Locate the cell with the specified text and output its [X, Y] center coordinate. 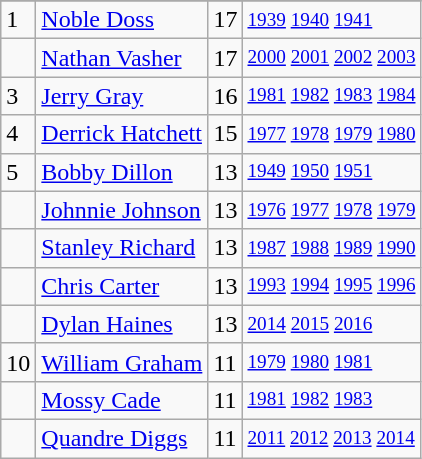
1 [18, 20]
5 [18, 172]
Dylan Haines [122, 324]
1977 1978 1979 1980 [332, 134]
Derrick Hatchett [122, 134]
16 [226, 96]
Noble Doss [122, 20]
Stanley Richard [122, 248]
Johnnie Johnson [122, 210]
1981 1982 1983 [332, 400]
2011 2012 2013 2014 [332, 438]
15 [226, 134]
Nathan Vasher [122, 58]
2014 2015 2016 [332, 324]
Chris Carter [122, 286]
1993 1994 1995 1996 [332, 286]
4 [18, 134]
1976 1977 1978 1979 [332, 210]
Jerry Gray [122, 96]
William Graham [122, 362]
10 [18, 362]
1981 1982 1983 1984 [332, 96]
3 [18, 96]
1949 1950 1951 [332, 172]
1987 1988 1989 1990 [332, 248]
Mossy Cade [122, 400]
1939 1940 1941 [332, 20]
2000 2001 2002 2003 [332, 58]
Quandre Diggs [122, 438]
Bobby Dillon [122, 172]
1979 1980 1981 [332, 362]
